Identify which cell holds the provided text, then report its [X, Y] central coordinate. 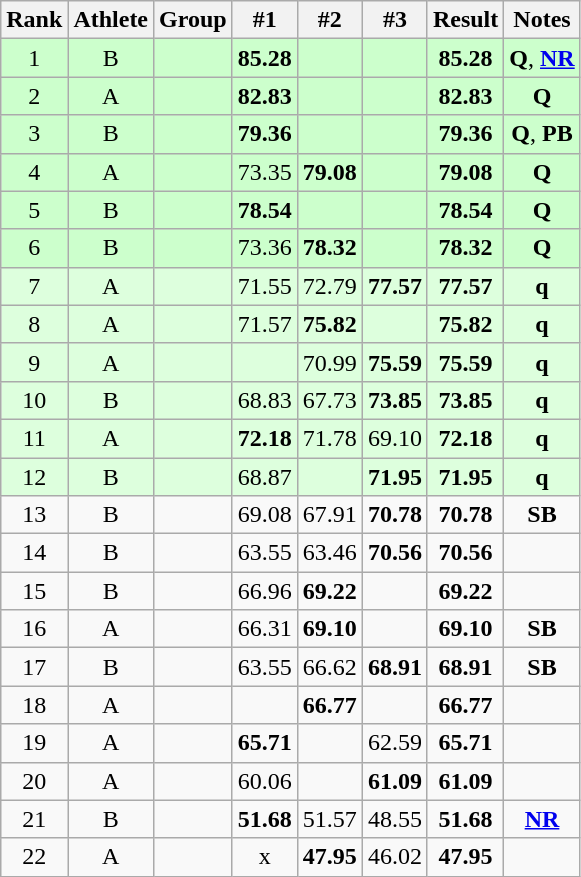
19 [34, 743]
21 [34, 819]
66.62 [330, 667]
68.83 [264, 400]
63.46 [330, 553]
8 [34, 324]
#1 [264, 20]
66.96 [264, 591]
Q, NR [542, 58]
73.36 [264, 248]
5 [34, 210]
70.99 [330, 362]
51.57 [330, 819]
67.73 [330, 400]
7 [34, 286]
1 [34, 58]
12 [34, 477]
Q, PB [542, 134]
6 [34, 248]
2 [34, 96]
Group [194, 20]
16 [34, 629]
Result [465, 20]
11 [34, 438]
48.55 [394, 819]
66.31 [264, 629]
14 [34, 553]
#3 [394, 20]
4 [34, 172]
73.35 [264, 172]
9 [34, 362]
13 [34, 515]
69.08 [264, 515]
Rank [34, 20]
72.79 [330, 286]
62.59 [394, 743]
Notes [542, 20]
67.91 [330, 515]
60.06 [264, 781]
22 [34, 857]
18 [34, 705]
Athlete [111, 20]
15 [34, 591]
3 [34, 134]
17 [34, 667]
20 [34, 781]
x [264, 857]
68.87 [264, 477]
71.57 [264, 324]
NR [542, 819]
71.78 [330, 438]
#2 [330, 20]
71.55 [264, 286]
10 [34, 400]
46.02 [394, 857]
